Capture the cell that displays the provided text and extract its (X, Y) central coordinate. 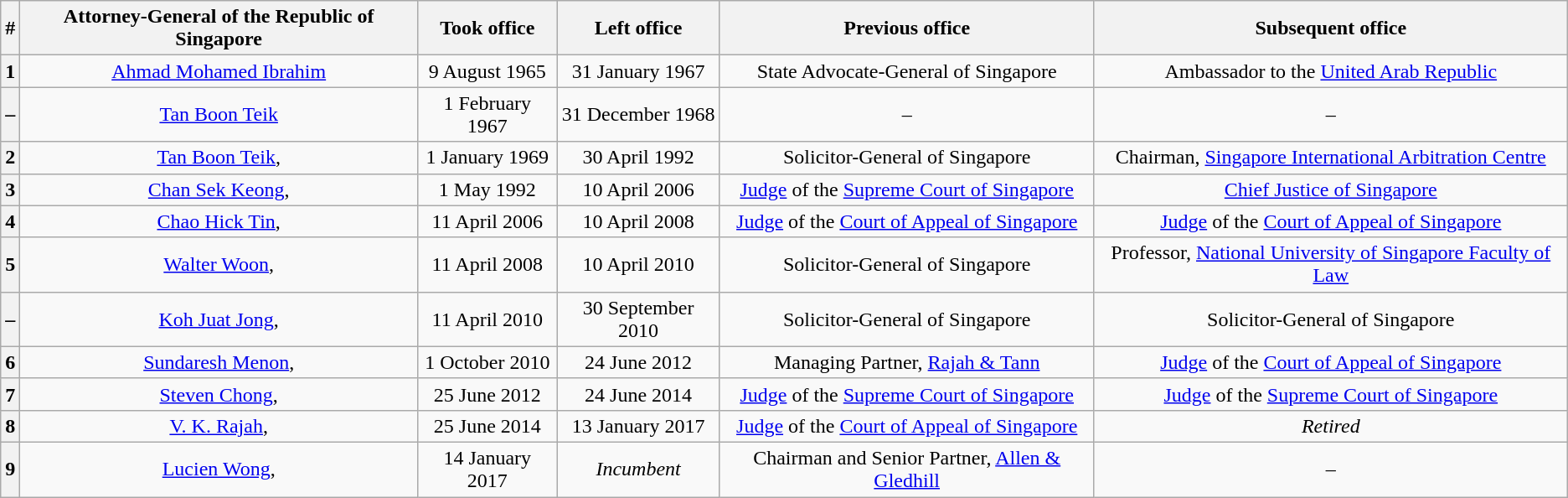
1 February 1967 (487, 114)
31 January 1967 (638, 71)
11 April 2008 (487, 265)
Chan Sek Keong, (219, 189)
14 January 2017 (487, 469)
Tan Boon Teik, (219, 158)
Lucien Wong, (219, 469)
Tan Boon Teik (219, 114)
9 (10, 469)
24 June 2012 (638, 362)
1 May 1992 (487, 189)
25 June 2012 (487, 394)
Chao Hick Tin, (219, 221)
30 April 1992 (638, 158)
Attorney-General of the Republic of Singapore (219, 29)
1 October 2010 (487, 362)
24 June 2014 (638, 394)
11 April 2010 (487, 319)
1 January 1969 (487, 158)
9 August 1965 (487, 71)
8 (10, 426)
Walter Woon, (219, 265)
10 April 2008 (638, 221)
2 (10, 158)
Managing Partner, Rajah & Tann (906, 362)
Sundaresh Menon, (219, 362)
Steven Chong, (219, 394)
Subsequent office (1330, 29)
Incumbent (638, 469)
Previous office (906, 29)
3 (10, 189)
Took office (487, 29)
Chief Justice of Singapore (1330, 189)
11 April 2006 (487, 221)
5 (10, 265)
Ambassador to the United Arab Republic (1330, 71)
10 April 2006 (638, 189)
Koh Juat Jong, (219, 319)
Chairman, Singapore International Arbitration Centre (1330, 158)
13 January 2017 (638, 426)
10 April 2010 (638, 265)
V. K. Rajah, (219, 426)
31 December 1968 (638, 114)
# (10, 29)
Chairman and Senior Partner, Allen & Gledhill (906, 469)
6 (10, 362)
Professor, National University of Singapore Faculty of Law (1330, 265)
7 (10, 394)
1 (10, 71)
Ahmad Mohamed Ibrahim (219, 71)
Left office (638, 29)
25 June 2014 (487, 426)
30 September 2010 (638, 319)
4 (10, 221)
Retired (1330, 426)
State Advocate-General of Singapore (906, 71)
